Return (X, Y) of the center of cell containing provided text 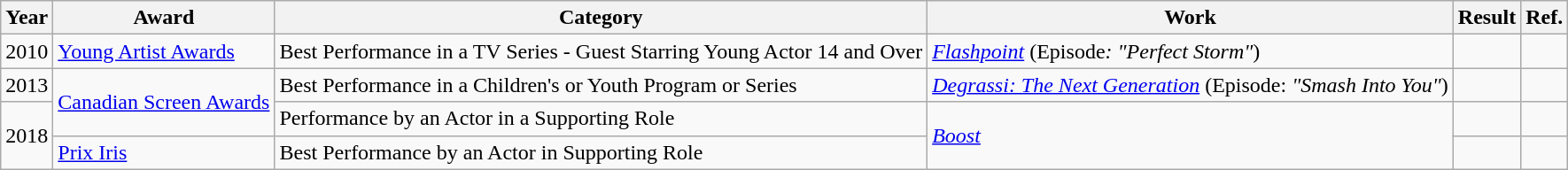
Award (164, 18)
Ref. (1545, 18)
Result (1486, 18)
Work (1191, 18)
Category (601, 18)
Best Performance in a Children's or Youth Program or Series (601, 85)
Canadian Screen Awards (164, 102)
Prix Iris (164, 152)
Performance by an Actor in a Supporting Role (601, 119)
Best Performance in a TV Series - Guest Starring Young Actor 14 and Over (601, 51)
Degrassi: The Next Generation (Episode: "Smash Into You") (1191, 85)
Year (27, 18)
Best Performance by an Actor in Supporting Role (601, 152)
Young Artist Awards (164, 51)
2018 (27, 135)
2010 (27, 51)
2013 (27, 85)
Flashpoint (Episode: "Perfect Storm") (1191, 51)
Boost (1191, 135)
